From the cell containing the given text, extract its center point as (X, Y) coordinate. 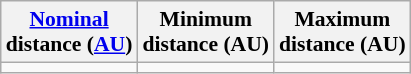
Minimumdistance (AU) (206, 32)
Nominaldistance (AU) (70, 32)
Maximumdistance (AU) (342, 32)
